From the cell containing the given text, extract its center point as [X, Y] coordinate. 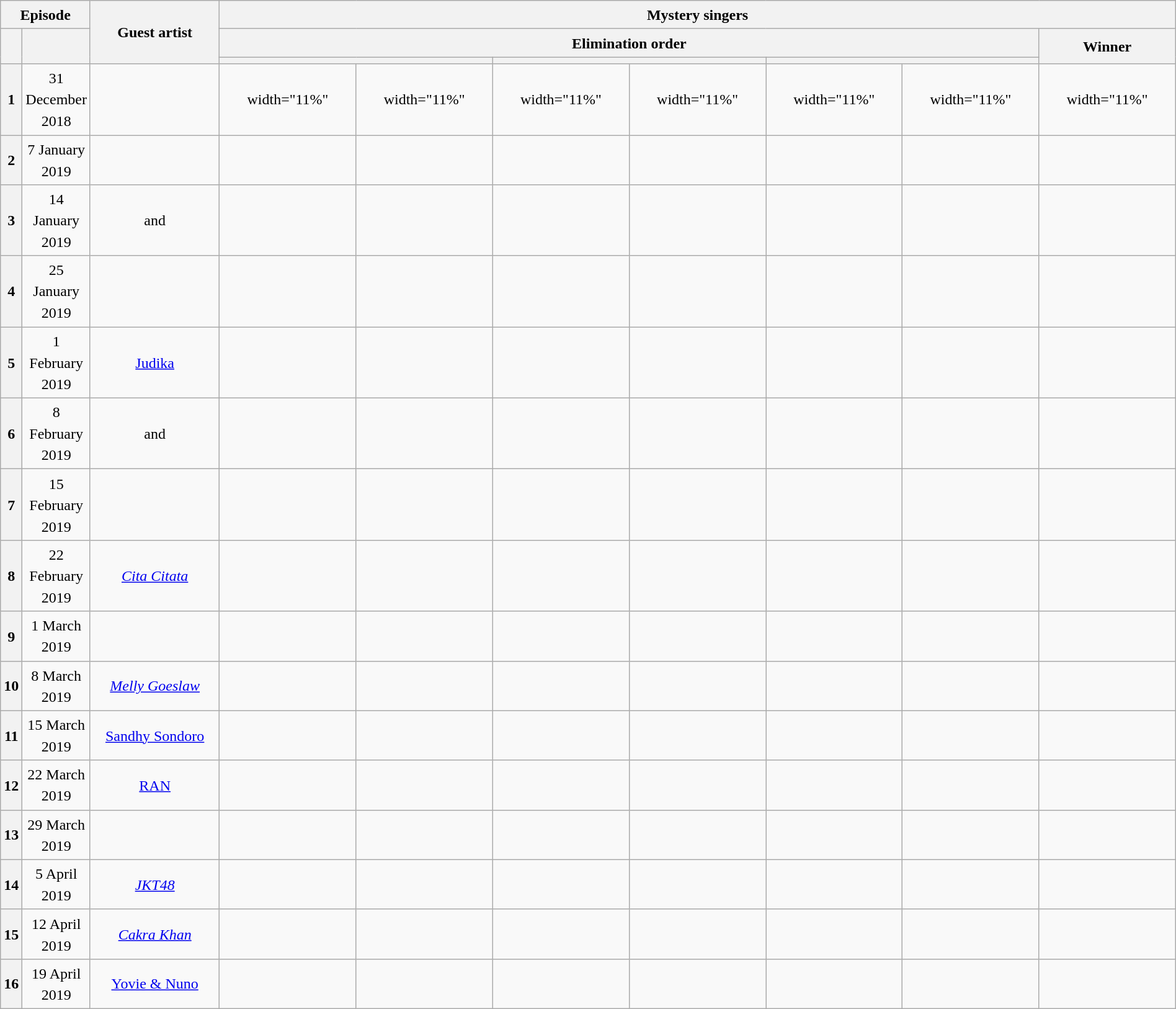
RAN [154, 785]
7 [11, 505]
1 February 2019 [56, 362]
Sandhy Sondoro [154, 735]
Mystery singers [697, 15]
22 March 2019 [56, 785]
25 January 2019 [56, 292]
31 December 2018 [56, 99]
13 [11, 835]
22 February 2019 [56, 576]
2 [11, 160]
5 April 2019 [56, 884]
15 [11, 934]
Cakra Khan [154, 934]
Judika [154, 362]
5 [11, 362]
10 [11, 686]
11 [11, 735]
14 [11, 884]
8 March 2019 [56, 686]
JKT48 [154, 884]
9 [11, 636]
15 February 2019 [56, 505]
Episode [46, 15]
1 March 2019 [56, 636]
Yovie & Nuno [154, 984]
12 April 2019 [56, 934]
Cita Citata [154, 576]
3 [11, 221]
6 [11, 433]
Winner [1107, 46]
4 [11, 292]
Guest artist [154, 32]
29 March 2019 [56, 835]
7 January 2019 [56, 160]
19 April 2019 [56, 984]
Melly Goeslaw [154, 686]
12 [11, 785]
8 February 2019 [56, 433]
15 March 2019 [56, 735]
8 [11, 576]
1 [11, 99]
16 [11, 984]
Elimination order [629, 43]
14 January 2019 [56, 221]
